Locate the cell with the specified text and output its [X, Y] center coordinate. 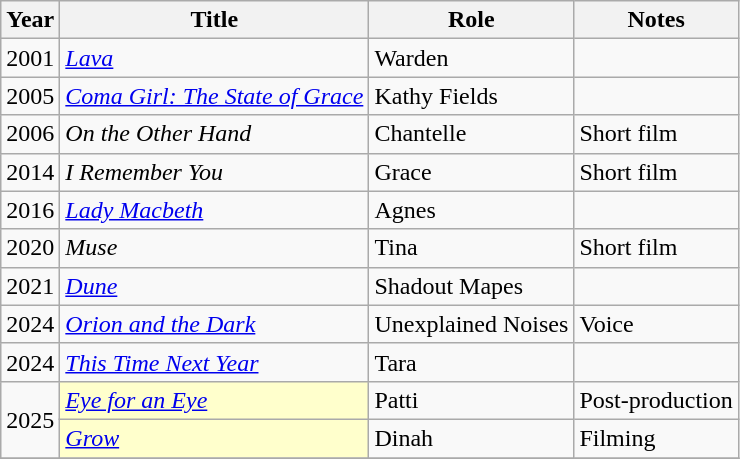
Year [30, 20]
Chantelle [472, 134]
2005 [30, 96]
On the Other Hand [214, 134]
2001 [30, 58]
Patti [472, 400]
Eye for an Eye [214, 400]
Shadout Mapes [472, 286]
Voice [656, 324]
Title [214, 20]
2025 [30, 419]
Tina [472, 248]
Muse [214, 248]
Tara [472, 362]
Grow [214, 438]
Filming [656, 438]
This Time Next Year [214, 362]
Dinah [472, 438]
I Remember You [214, 172]
2016 [30, 210]
Coma Girl: The State of Grace [214, 96]
Notes [656, 20]
Dune [214, 286]
2020 [30, 248]
Agnes [472, 210]
2021 [30, 286]
Lady Macbeth [214, 210]
2006 [30, 134]
Warden [472, 58]
2014 [30, 172]
Lava [214, 58]
Grace [472, 172]
Orion and the Dark [214, 324]
Post-production [656, 400]
Unexplained Noises [472, 324]
Kathy Fields [472, 96]
Role [472, 20]
